Determine the [x, y] coordinate at the center of the cell enclosing the given text.  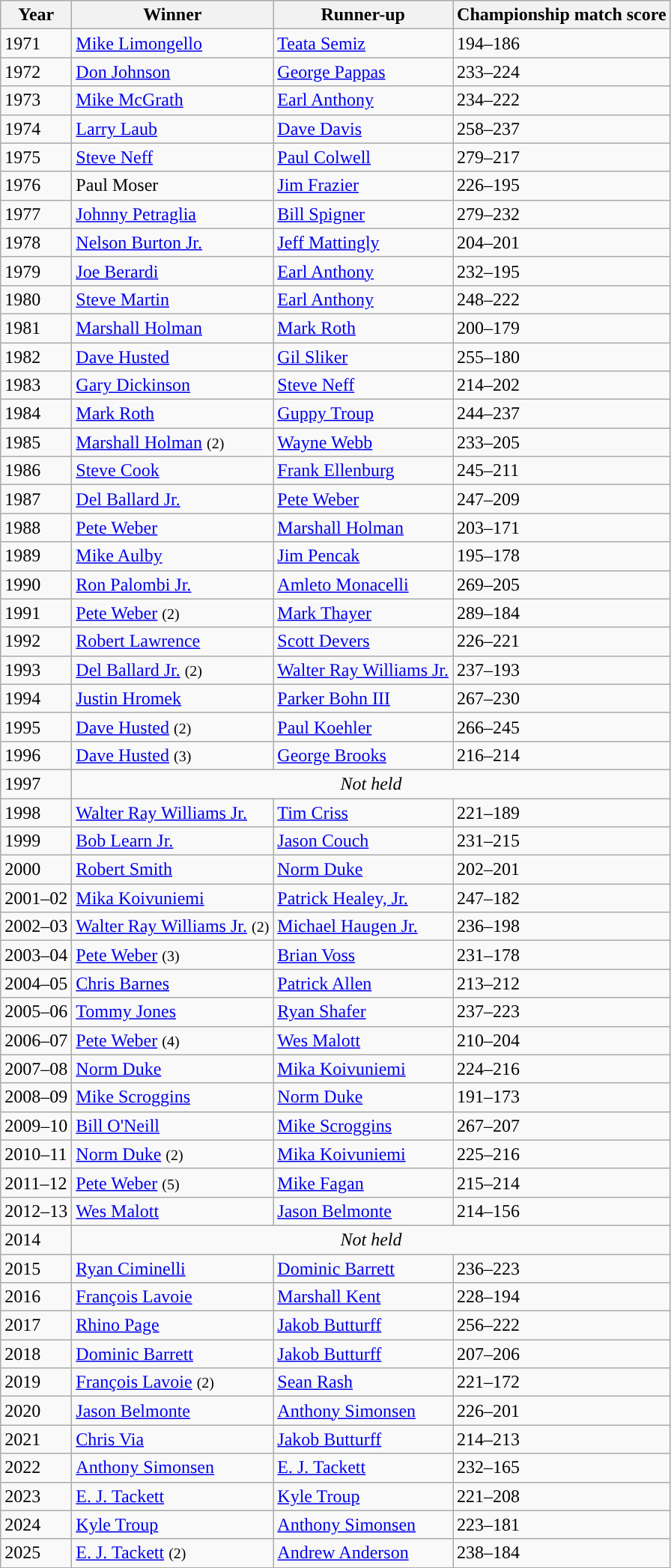
Paul Moser [172, 186]
Gil Sliker [363, 357]
221–172 [562, 1382]
Jim Frazier [363, 186]
231–215 [562, 841]
207–206 [562, 1354]
213–212 [562, 983]
Mike McGrath [172, 100]
204–201 [562, 242]
244–237 [562, 414]
Bob Learn Jr. [172, 841]
1984 [36, 414]
2004–05 [36, 983]
231–178 [562, 955]
Paul Colwell [363, 157]
Mark Thayer [363, 613]
1972 [36, 72]
1983 [36, 385]
François Lavoie (2) [172, 1382]
Runner-up [363, 15]
George Pappas [363, 72]
Robert Lawrence [172, 641]
2012–13 [36, 1211]
194–186 [562, 43]
Andrew Anderson [363, 1553]
2006–07 [36, 1040]
Guppy Troup [363, 414]
1981 [36, 328]
Scott Devers [363, 641]
2000 [36, 870]
Frank Ellenburg [363, 471]
2015 [36, 1269]
Del Ballard Jr. [172, 499]
Mike Limongello [172, 43]
200–179 [562, 328]
236–198 [562, 927]
228–194 [562, 1297]
2025 [36, 1553]
247–182 [562, 898]
1980 [36, 299]
2003–04 [36, 955]
1993 [36, 670]
2009–10 [36, 1126]
269–205 [562, 585]
Larry Laub [172, 129]
2010–11 [36, 1154]
1989 [36, 556]
1998 [36, 812]
214–202 [562, 385]
202–201 [562, 870]
2023 [36, 1496]
Chris Barnes [172, 983]
Steve Martin [172, 299]
234–222 [562, 100]
Brian Voss [363, 955]
1974 [36, 129]
255–180 [562, 357]
Patrick Healey, Jr. [363, 898]
François Lavoie [172, 1297]
232–165 [562, 1468]
1978 [36, 242]
233–224 [562, 72]
214–213 [562, 1439]
Pete Weber (4) [172, 1040]
1997 [36, 784]
Ryan Shafer [363, 1012]
226–195 [562, 186]
Don Johnson [172, 72]
Championship match score [562, 15]
216–214 [562, 755]
Justin Hromek [172, 698]
1977 [36, 214]
248–222 [562, 299]
221–208 [562, 1496]
Gary Dickinson [172, 385]
2007–08 [36, 1069]
258–237 [562, 129]
2002–03 [36, 927]
2011–12 [36, 1183]
2016 [36, 1297]
1996 [36, 755]
195–178 [562, 556]
Johnny Petraglia [172, 214]
Paul Koehler [363, 727]
289–184 [562, 613]
1995 [36, 727]
Amleto Monacelli [363, 585]
2001–02 [36, 898]
Tommy Jones [172, 1012]
1994 [36, 698]
Bill O'Neill [172, 1126]
Sean Rash [363, 1382]
Bill Spigner [363, 214]
1985 [36, 442]
266–245 [562, 727]
2024 [36, 1525]
191–173 [562, 1097]
225–216 [562, 1154]
Norm Duke (2) [172, 1154]
1976 [36, 186]
214–156 [562, 1211]
1999 [36, 841]
1982 [36, 357]
2020 [36, 1411]
2014 [36, 1239]
Nelson Burton Jr. [172, 242]
Marshall Kent [363, 1297]
223–181 [562, 1525]
2021 [36, 1439]
Michael Haugen Jr. [363, 927]
1971 [36, 43]
2005–06 [36, 1012]
237–193 [562, 670]
221–189 [562, 812]
George Brooks [363, 755]
Winner [172, 15]
Tim Criss [363, 812]
Robert Smith [172, 870]
1979 [36, 271]
236–223 [562, 1269]
1973 [36, 100]
Teata Semiz [363, 43]
Jeff Mattingly [363, 242]
279–217 [562, 157]
Wayne Webb [363, 442]
226–221 [562, 641]
267–230 [562, 698]
1992 [36, 641]
2017 [36, 1326]
Dave Husted (2) [172, 727]
Rhino Page [172, 1326]
Dave Husted [172, 357]
Mike Aulby [172, 556]
203–171 [562, 528]
1986 [36, 471]
Chris Via [172, 1439]
E. J. Tackett (2) [172, 1553]
247–209 [562, 499]
233–205 [562, 442]
2008–09 [36, 1097]
226–201 [562, 1411]
Patrick Allen [363, 983]
238–184 [562, 1553]
245–211 [562, 471]
1975 [36, 157]
210–204 [562, 1040]
Jim Pencak [363, 556]
Mike Fagan [363, 1183]
Joe Berardi [172, 271]
215–214 [562, 1183]
224–216 [562, 1069]
Parker Bohn III [363, 698]
1988 [36, 528]
Walter Ray Williams Jr. (2) [172, 927]
1990 [36, 585]
Ryan Ciminelli [172, 1269]
Jason Couch [363, 841]
Year [36, 15]
Ron Palombi Jr. [172, 585]
2022 [36, 1468]
Pete Weber (5) [172, 1183]
Steve Cook [172, 471]
232–195 [562, 271]
237–223 [562, 1012]
2019 [36, 1382]
Pete Weber (3) [172, 955]
279–232 [562, 214]
Dave Davis [363, 129]
Marshall Holman (2) [172, 442]
267–207 [562, 1126]
1991 [36, 613]
Dave Husted (3) [172, 755]
2018 [36, 1354]
1987 [36, 499]
Del Ballard Jr. (2) [172, 670]
256–222 [562, 1326]
Pete Weber (2) [172, 613]
